Search for the cell housing the specified text and yield its [X, Y] center coordinate. 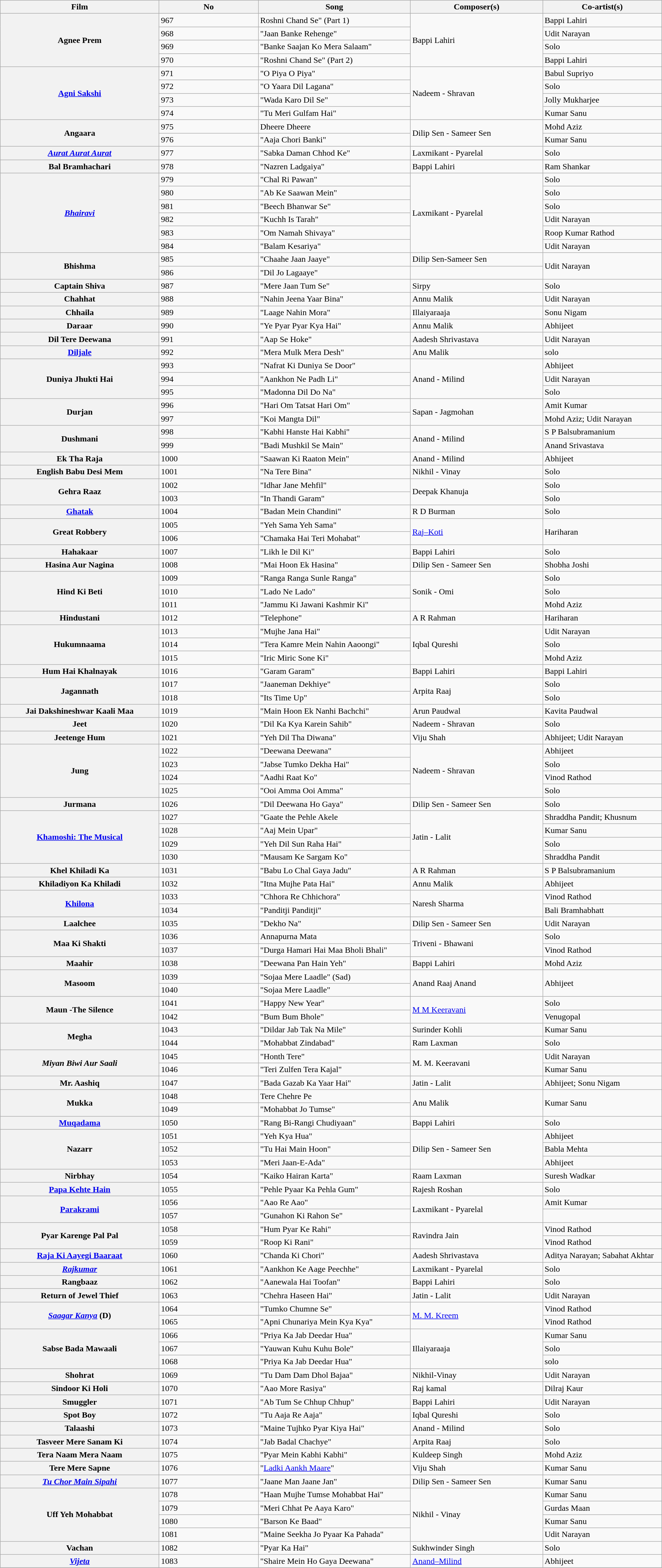
"Yeh Dil Tha Diwana" [334, 737]
"Nafrat Ki Duniya Se Door" [334, 365]
"Bum Bum Bhole" [334, 1017]
1041 [208, 1003]
"Balam Kesariya" [334, 246]
1038 [208, 963]
Ghatak [80, 512]
Composer(s) [476, 7]
997 [208, 419]
1000 [208, 459]
991 [208, 339]
Arun Paudwal [476, 711]
Anand Raaj Anand [476, 983]
1082 [208, 1548]
1058 [208, 1229]
"Ooi Amma Ooi Amma" [334, 790]
"Main Hoon Ek Nanhi Bachchi" [334, 711]
Miyan Biwi Aur Saali [80, 1063]
Maa Ki Shakti [80, 943]
Sukhwinder Singh [476, 1548]
1066 [208, 1335]
Surinder Kohli [476, 1030]
1002 [208, 485]
1036 [208, 937]
"Badan Mein Chandini" [334, 512]
999 [208, 445]
1048 [208, 1096]
"Dildar Jab Tak Na Mile" [334, 1030]
R D Burman [476, 512]
1024 [208, 777]
980 [208, 193]
Chhaila [80, 312]
1051 [208, 1136]
1026 [208, 804]
"Nahin Jeena Yaar Bina" [334, 299]
"Badi Mushkil Se Main" [334, 445]
970 [208, 60]
1065 [208, 1322]
Chahhat [80, 299]
Tere Chehre Pe [334, 1096]
"Deewana Pan Hain Yeh" [334, 963]
Shraddha Pandit [602, 857]
Angaara [80, 133]
"Likh le Dil Ki" [334, 551]
1037 [208, 950]
Papa Kehte Hain [80, 1189]
Hum Hai Khalnayak [80, 671]
996 [208, 406]
1006 [208, 538]
1081 [208, 1534]
Durjan [80, 412]
Aurat Aurat Aurat [80, 153]
Shraddha Pandit; Khusnum [602, 817]
1062 [208, 1282]
1027 [208, 817]
Co-artist(s) [602, 7]
Rajkumar [80, 1269]
Deepak Khanuja [476, 492]
Jung [80, 771]
"Hari Om Tatsat Hari Om" [334, 406]
"Mohabbat Jo Tumse" [334, 1109]
Venugopal [602, 1017]
"O Piya O Piya" [334, 73]
Great Robbery [80, 532]
"Garam Garam" [334, 671]
Maun -The Silence [80, 1010]
Tasveer Mere Sanam Ki [80, 1442]
Gehra Raaz [80, 492]
Agnee Prem [80, 40]
Jeetenge Hum [80, 737]
990 [208, 326]
Shobha Joshi [602, 565]
1055 [208, 1189]
Ek Tha Raja [80, 459]
Duniya Jhukti Hai [80, 379]
English Babu Desi Mem [80, 472]
"Aaj Mein Upar" [334, 831]
"Mujhe Jana Hai" [334, 631]
Sindoor Ki Holi [80, 1388]
1075 [208, 1455]
Kuldeep Singh [476, 1455]
"Beech Bhanwar Se" [334, 206]
979 [208, 180]
Return of Jewel Thief [80, 1295]
Ram Laxman [476, 1043]
Dilraj Kaur [602, 1388]
Abhijeet; Udit Narayan [602, 737]
"Mai Hoon Ek Hasina" [334, 565]
1069 [208, 1375]
Mohd Aziz; Udit Narayan [602, 419]
Diljale [80, 352]
Raj–Koti [476, 532]
1042 [208, 1017]
"O Yaara Dil Lagana" [334, 87]
"Aankhon Ne Padh Li" [334, 379]
Sabse Bada Mawaali [80, 1348]
982 [208, 220]
1078 [208, 1495]
1020 [208, 724]
1022 [208, 751]
Jurmana [80, 804]
Nikhil-Vinay [476, 1375]
"Aao More Rasiya" [334, 1388]
"Roshni Chand Se" (Part 2) [334, 60]
"Idhar Jane Mehfil" [334, 485]
1005 [208, 525]
"Aanewala Hai Toofan" [334, 1282]
"Shaire Mein Ho Gaya Deewana" [334, 1561]
"Durga Hamari Hai Maa Bholi Bhali" [334, 950]
"Pyar Ka Hai" [334, 1548]
985 [208, 259]
Pyar Karenge Pal Pal [80, 1235]
"Telephone" [334, 618]
Aditya Narayan; Sabahat Akhtar [602, 1256]
Jolly Mukharjee [602, 100]
Hind Ki Beti [80, 591]
998 [208, 432]
"Panditji Panditji" [334, 910]
983 [208, 233]
"Tumko Chumne Se" [334, 1309]
"Aap Se Hoke" [334, 339]
976 [208, 140]
Daraar [80, 326]
993 [208, 365]
"Koi Mangta Dil" [334, 419]
"Barson Ke Baad" [334, 1521]
Sonu Nigam [602, 312]
Saagar Kanya (D) [80, 1315]
"Laage Nahin Mora" [334, 312]
Sirpy [476, 286]
"Tu Aaja Re Aaja" [334, 1415]
Babul Supriyo [602, 73]
1039 [208, 976]
"Babu Lo Chal Gaya Jadu" [334, 870]
1018 [208, 698]
Naresh Sharma [476, 904]
1083 [208, 1561]
Sapan - Jagmohan [476, 412]
Raja Ki Aayegi Baaraat [80, 1256]
1063 [208, 1295]
967 [208, 20]
1071 [208, 1402]
1007 [208, 551]
"Aaja Chori Banki" [334, 140]
994 [208, 379]
"Banke Saajan Ko Mera Salaam" [334, 47]
1076 [208, 1468]
1043 [208, 1030]
Talaashi [80, 1428]
Raj kamal [476, 1388]
Megha [80, 1036]
"Teri Zulfen Tera Kajal" [334, 1070]
974 [208, 113]
1077 [208, 1481]
"Gaate the Pehle Akele [334, 817]
Khilona [80, 904]
1034 [208, 910]
1070 [208, 1388]
Dil Tere Deewana [80, 339]
"Kaiko Hairan Karta" [334, 1176]
"Mausam Ke Sargam Ko" [334, 857]
"Tu Meri Gulfam Hai" [334, 113]
1073 [208, 1428]
"Ranga Ranga Sunle Ranga" [334, 578]
1004 [208, 512]
"Aadhi Raat Ko" [334, 777]
"Jaan Banke Rehenge" [334, 34]
Jeet [80, 724]
Captain Shiva [80, 286]
1016 [208, 671]
1050 [208, 1123]
1029 [208, 844]
1074 [208, 1442]
"Yeh Dil Sun Raha Hai" [334, 844]
1079 [208, 1508]
Hasina Aur Nagina [80, 565]
Bhairavi [80, 213]
1023 [208, 764]
1040 [208, 990]
1001 [208, 472]
Muqadama [80, 1123]
Tu Chor Main Sipahi [80, 1481]
Abhijeet; Sonu Nigam [602, 1083]
"Mera Mulk Mera Desh" [334, 352]
"In Thandi Garam" [334, 498]
981 [208, 206]
1015 [208, 658]
Nazarr [80, 1149]
Anand Srivastava [602, 445]
"Gunahon Ki Rahon Se" [334, 1216]
1046 [208, 1070]
Maahir [80, 963]
Nirbhay [80, 1176]
"Ye Pyar Pyar Kya Hai" [334, 326]
Shohrat [80, 1375]
Dheere Dheere [334, 126]
1067 [208, 1348]
"Dekho Na" [334, 923]
988 [208, 299]
"Tera Kamre Mein Nahin Aaoongi" [334, 645]
Hukumnaama [80, 645]
1049 [208, 1109]
"Maine Seekha Jo Pyaar Ka Pahada" [334, 1534]
"Hum Pyar Ke Rahi" [334, 1229]
971 [208, 73]
M. M. Keeravani [476, 1063]
Dilip Sen-Sameer Sen [476, 259]
Ravindra Jain [476, 1235]
1019 [208, 711]
"Yeh Sama Yeh Sama" [334, 525]
Khel Khiladi Ka [80, 870]
"Ladki Aankh Maare" [334, 1468]
Smuggler [80, 1402]
987 [208, 286]
1060 [208, 1256]
"Yeh Kya Hua" [334, 1136]
"Pehle Pyaar Ka Pehla Gum" [334, 1189]
1030 [208, 857]
"Sojaa Mere Laadle" (Sad) [334, 976]
Mr. Aashiq [80, 1083]
"Its Time Up" [334, 698]
Triveni - Bhawani [476, 943]
"Dil Jo Lagaaye" [334, 273]
Bal Bramhachari [80, 166]
"Bada Gazab Ka Yaar Hai" [334, 1083]
"Chaahe Jaan Jaaye" [334, 259]
1017 [208, 684]
Jagannath [80, 691]
Laalchee [80, 923]
1047 [208, 1083]
972 [208, 87]
"Ab Tum Se Chhup Chhup" [334, 1402]
"Kabhi Hanste Hai Kabhi" [334, 432]
Film [80, 7]
"Pyar Mein Kabhi Kabhi" [334, 1455]
"Maine Tujhko Pyar Kiya Hai" [334, 1428]
Masoom [80, 983]
969 [208, 47]
"Itna Mujhe Pata Hai" [334, 884]
968 [208, 34]
Bali Bramhabhatt [602, 910]
"Nazren Ladgaiya" [334, 166]
"Aankhon Ke Aage Peechhe" [334, 1269]
1061 [208, 1269]
1056 [208, 1202]
No [208, 7]
"Wada Karo Dil Se" [334, 100]
"Chamaka Hai Teri Mohabat" [334, 538]
Vijeta [80, 1561]
"Rang Bi-Rangi Chudiyaan" [334, 1123]
"Dil Deewana Ho Gaya" [334, 804]
Jai Dakshineshwar Kaali Maa [80, 711]
Hahakaar [80, 551]
995 [208, 392]
984 [208, 246]
"Jammu Ki Jawani Kashmir Ki" [334, 605]
1025 [208, 790]
"Mere Jaan Tum Se" [334, 286]
Babla Mehta [602, 1149]
Roshni Chand Se" (Part 1) [334, 20]
1044 [208, 1043]
"Ab Ke Saawan Mein" [334, 193]
1033 [208, 897]
1014 [208, 645]
Annapurna Mata [334, 937]
1009 [208, 578]
1072 [208, 1415]
1057 [208, 1216]
1053 [208, 1162]
Spot Boy [80, 1415]
1003 [208, 498]
Hindustani [80, 618]
1021 [208, 737]
"Chal Ri Pawan" [334, 180]
977 [208, 153]
1012 [208, 618]
1045 [208, 1056]
Sonik - Omi [476, 591]
Kavita Paudwal [602, 711]
"Iric Miric Sone Ki" [334, 658]
986 [208, 273]
"Na Tere Bina" [334, 472]
Parakrami [80, 1209]
1035 [208, 923]
Song [334, 7]
989 [208, 312]
1008 [208, 565]
Ram Shankar [602, 166]
1054 [208, 1176]
Vachan [80, 1548]
Anand–Milind [476, 1561]
Khiladiyon Ka Khiladi [80, 884]
Dushmani [80, 439]
1059 [208, 1242]
Gurdas Maan [602, 1508]
"Kuchh Is Tarah" [334, 220]
1052 [208, 1149]
"Roop Ki Rani" [334, 1242]
Agni Sakshi [80, 93]
"Meri Jaan-E-Ada" [334, 1162]
"Happy New Year" [334, 1003]
992 [208, 352]
"Lado Ne Lado" [334, 592]
Rajesh Roshan [476, 1189]
"Dil Ka Kya Karein Sahib" [334, 724]
Tere Mere Sapne [80, 1468]
"Jaane Man Jaane Jan" [334, 1481]
"Deewana Deewana" [334, 751]
"Mohabbat Zindabad" [334, 1043]
"Madonna Dil Do Na" [334, 392]
"Chehra Haseen Hai" [334, 1295]
1013 [208, 631]
Khamoshi: The Musical [80, 837]
"Tu Hai Main Hoon" [334, 1149]
"Jabse Tumko Dekha Hai" [334, 764]
Bhishma [80, 266]
1031 [208, 870]
"Honth Tere" [334, 1056]
1080 [208, 1521]
"Sojaa Mere Laadle" [334, 990]
Mukka [80, 1103]
"Yauwan Kuhu Kuhu Bole" [334, 1348]
973 [208, 100]
1011 [208, 605]
"Om Namah Shivaya" [334, 233]
975 [208, 126]
1068 [208, 1362]
"Apni Chunariya Mein Kya Kya" [334, 1322]
"Sabka Daman Chhod Ke" [334, 153]
978 [208, 166]
"Aao Re Aao" [334, 1202]
"Meri Chhat Pe Aaya Karo" [334, 1508]
M M Keeravani [476, 1010]
1028 [208, 831]
"Tu Dam Dam Dhol Bajaa" [334, 1375]
Rangbaaz [80, 1282]
"Saawan Ki Raaton Mein" [334, 459]
1064 [208, 1309]
"Haan Mujhe Tumse Mohabbat Hai" [334, 1495]
"Chhora Re Chhichora" [334, 897]
1010 [208, 592]
"Jab Badal Chachye" [334, 1442]
Tera Naam Mera Naam [80, 1455]
Raam Laxman [476, 1176]
1032 [208, 884]
Suresh Wadkar [602, 1176]
Uff Yeh Mohabbat [80, 1515]
"Chanda Ki Chori" [334, 1256]
"Jaaneman Dekhiye" [334, 684]
M. M. Kreem [476, 1315]
Roop Kumar Rathod [602, 233]
